Determine the (x, y) coordinate at the center of the cell enclosing the given text.  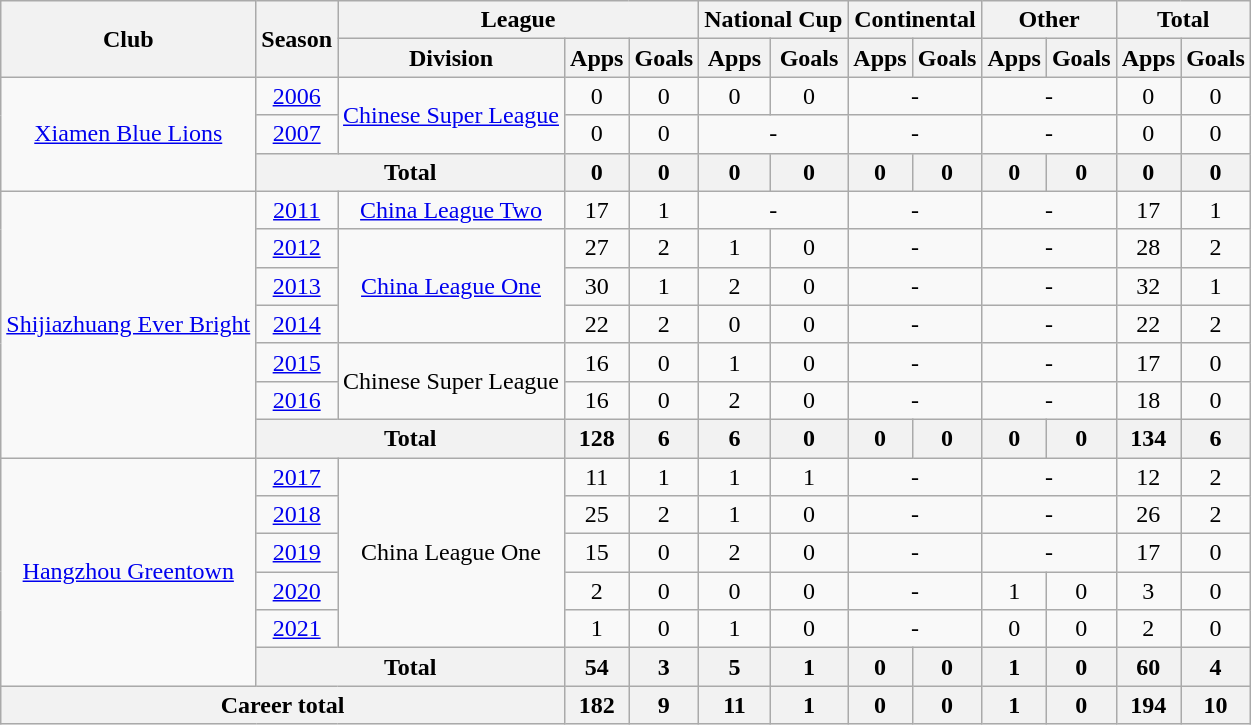
10 (1216, 705)
4 (1216, 667)
2016 (297, 400)
28 (1148, 248)
2007 (297, 134)
2011 (297, 210)
9 (664, 705)
2012 (297, 248)
5 (735, 667)
2014 (297, 324)
2018 (297, 515)
Club (128, 39)
Hangzhou Greentown (128, 572)
Xiamen Blue Lions (128, 134)
2020 (297, 591)
15 (597, 553)
2015 (297, 362)
25 (597, 515)
2019 (297, 553)
2017 (297, 477)
60 (1148, 667)
2013 (297, 286)
Continental (915, 20)
30 (597, 286)
2021 (297, 629)
18 (1148, 400)
China League Two (452, 210)
128 (597, 438)
32 (1148, 286)
182 (597, 705)
League (518, 20)
Other (1049, 20)
27 (597, 248)
194 (1148, 705)
Division (452, 58)
54 (597, 667)
134 (1148, 438)
Career total (283, 705)
2006 (297, 96)
Season (297, 39)
National Cup (774, 20)
Shijiazhuang Ever Bright (128, 324)
12 (1148, 477)
26 (1148, 515)
